Output the (X, Y) coordinate of the center of the cell containing the given text.  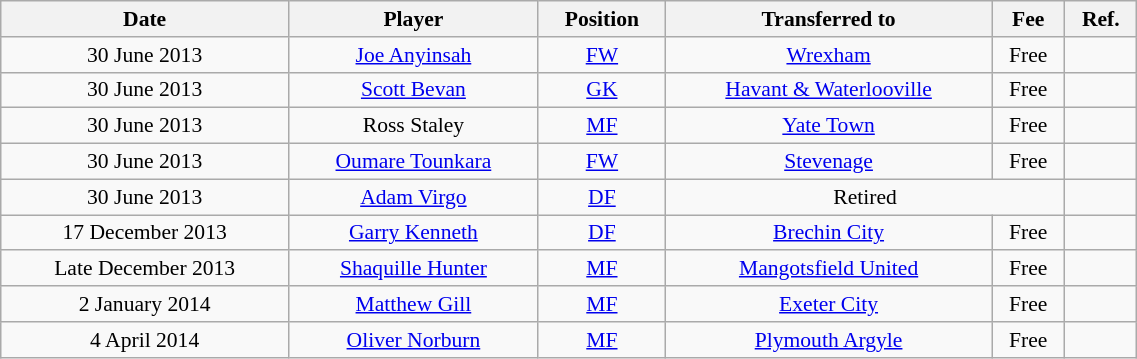
Adam Virgo (414, 197)
Scott Bevan (414, 90)
Brechin City (829, 233)
Havant & Waterlooville (829, 90)
Fee (1028, 19)
Shaquille Hunter (414, 269)
Late December 2013 (145, 269)
Exeter City (829, 304)
Oumare Tounkara (414, 162)
Retired (866, 197)
Wrexham (829, 55)
Player (414, 19)
Joe Anyinsah (414, 55)
Ref. (1101, 19)
Stevenage (829, 162)
Mangotsfield United (829, 269)
4 April 2014 (145, 340)
Matthew Gill (414, 304)
GK (602, 90)
17 December 2013 (145, 233)
2 January 2014 (145, 304)
Transferred to (829, 19)
Garry Kenneth (414, 233)
Plymouth Argyle (829, 340)
Position (602, 19)
Ross Staley (414, 126)
Date (145, 19)
Yate Town (829, 126)
Oliver Norburn (414, 340)
